Determine the (x, y) coordinate at the center of the cell enclosing the given text.  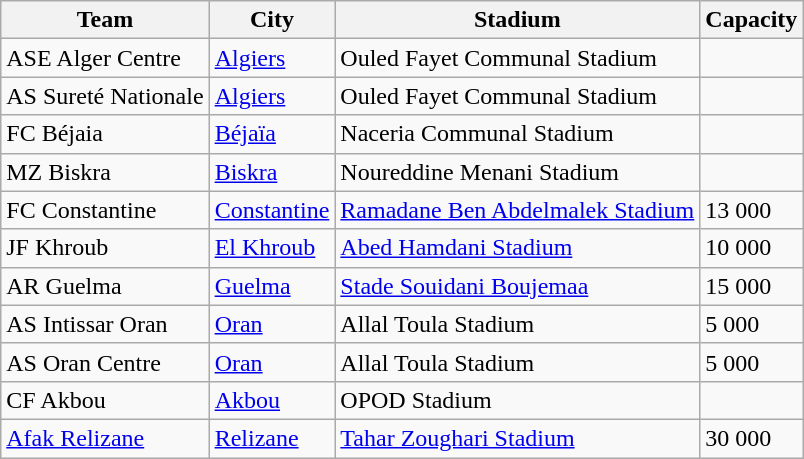
MZ Biskra (105, 172)
13 000 (752, 210)
Team (105, 20)
Stade Souidani Boujemaa (518, 286)
Capacity (752, 20)
Ramadane Ben Abdelmalek Stadium (518, 210)
Afak Relizane (105, 438)
Abed Hamdani Stadium (518, 248)
AS Intissar Oran (105, 324)
Relizane (272, 438)
10 000 (752, 248)
FC Constantine (105, 210)
Akbou (272, 400)
ASE Alger Centre (105, 58)
FC Béjaia (105, 134)
AS Oran Centre (105, 362)
Tahar Zoughari Stadium (518, 438)
Béjaïa (272, 134)
30 000 (752, 438)
Stadium (518, 20)
Biskra (272, 172)
AS Sureté Nationale (105, 96)
Noureddine Menani Stadium (518, 172)
AR Guelma (105, 286)
JF Khroub (105, 248)
OPOD Stadium (518, 400)
Guelma (272, 286)
El Khroub (272, 248)
Naceria Communal Stadium (518, 134)
15 000 (752, 286)
City (272, 20)
CF Akbou (105, 400)
Constantine (272, 210)
